For the text-containing cell, return its midpoint in (X, Y) coordinate format. 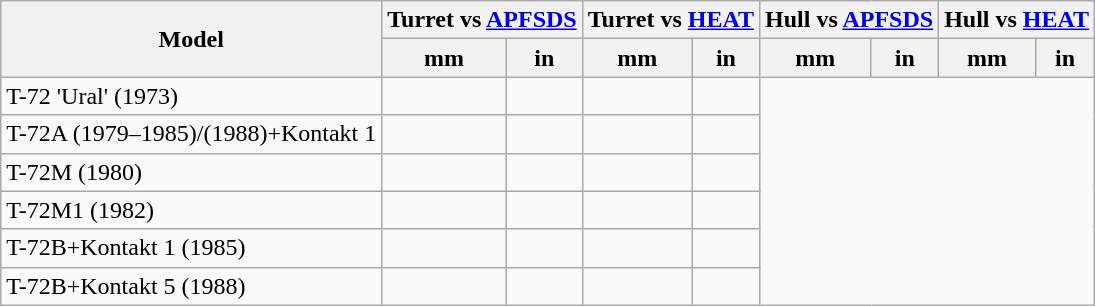
T-72M (1980) (192, 172)
Model (192, 39)
T-72A (1979–1985)/(1988)+Kontakt 1 (192, 134)
Hull vs APFSDS (850, 20)
T-72M1 (1982) (192, 210)
Hull vs HEAT (1017, 20)
Turret vs HEAT (670, 20)
T-72 'Ural' (1973) (192, 96)
Turret vs APFSDS (482, 20)
T-72B+Kontakt 1 (1985) (192, 248)
T-72B+Kontakt 5 (1988) (192, 286)
